Locate the cell with the specified text and output its (X, Y) center coordinate. 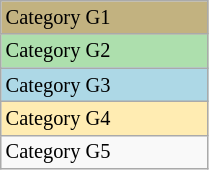
Category G4 (104, 118)
Category G5 (104, 152)
Category G3 (104, 85)
Category G2 (104, 51)
Category G1 (104, 17)
